Detect which cell encompasses the target text, then output its [X, Y] center coordinate. 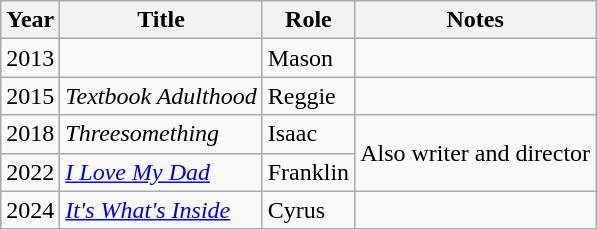
Cyrus [308, 210]
2018 [30, 134]
Textbook Adulthood [161, 96]
Reggie [308, 96]
I Love My Dad [161, 172]
2013 [30, 58]
It's What's Inside [161, 210]
Also writer and director [476, 153]
Year [30, 20]
Isaac [308, 134]
Mason [308, 58]
Threesomething [161, 134]
Role [308, 20]
2022 [30, 172]
2024 [30, 210]
2015 [30, 96]
Title [161, 20]
Notes [476, 20]
Franklin [308, 172]
